Return [x, y] of the center of cell containing provided text 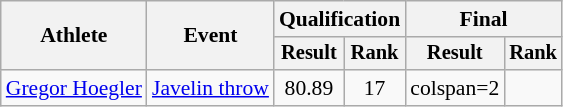
Event [210, 36]
17 [374, 88]
Final [484, 19]
colspan=2 [454, 88]
Javelin throw [210, 88]
80.89 [309, 88]
Athlete [74, 36]
Gregor Hoegler [74, 88]
Qualification [340, 19]
